Provide the (x, y) coordinate of the cell's center where the given text is located.  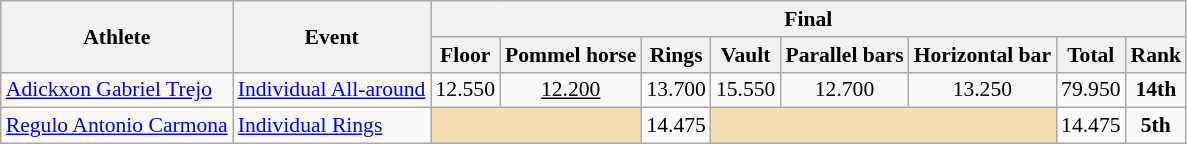
Individual All-around (332, 90)
Parallel bars (844, 55)
Final (808, 19)
Horizontal bar (982, 55)
13.700 (676, 90)
Rank (1156, 55)
12.700 (844, 90)
14th (1156, 90)
Event (332, 36)
Total (1090, 55)
Vault (746, 55)
12.550 (464, 90)
Athlete (117, 36)
Floor (464, 55)
13.250 (982, 90)
Rings (676, 55)
Pommel horse (570, 55)
Individual Rings (332, 126)
5th (1156, 126)
12.200 (570, 90)
79.950 (1090, 90)
Regulo Antonio Carmona (117, 126)
Adickxon Gabriel Trejo (117, 90)
15.550 (746, 90)
